Find where the given text appears and provide that cell's center as [X, Y] coordinate. 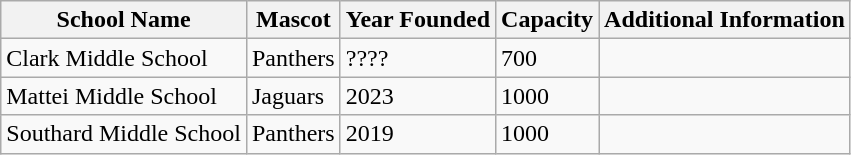
Year Founded [418, 20]
Mascot [293, 20]
700 [548, 58]
Southard Middle School [124, 134]
???? [418, 58]
Jaguars [293, 96]
Capacity [548, 20]
School Name [124, 20]
2019 [418, 134]
Mattei Middle School [124, 96]
Additional Information [725, 20]
Clark Middle School [124, 58]
2023 [418, 96]
